Search for the cell housing the specified text and yield its (X, Y) center coordinate. 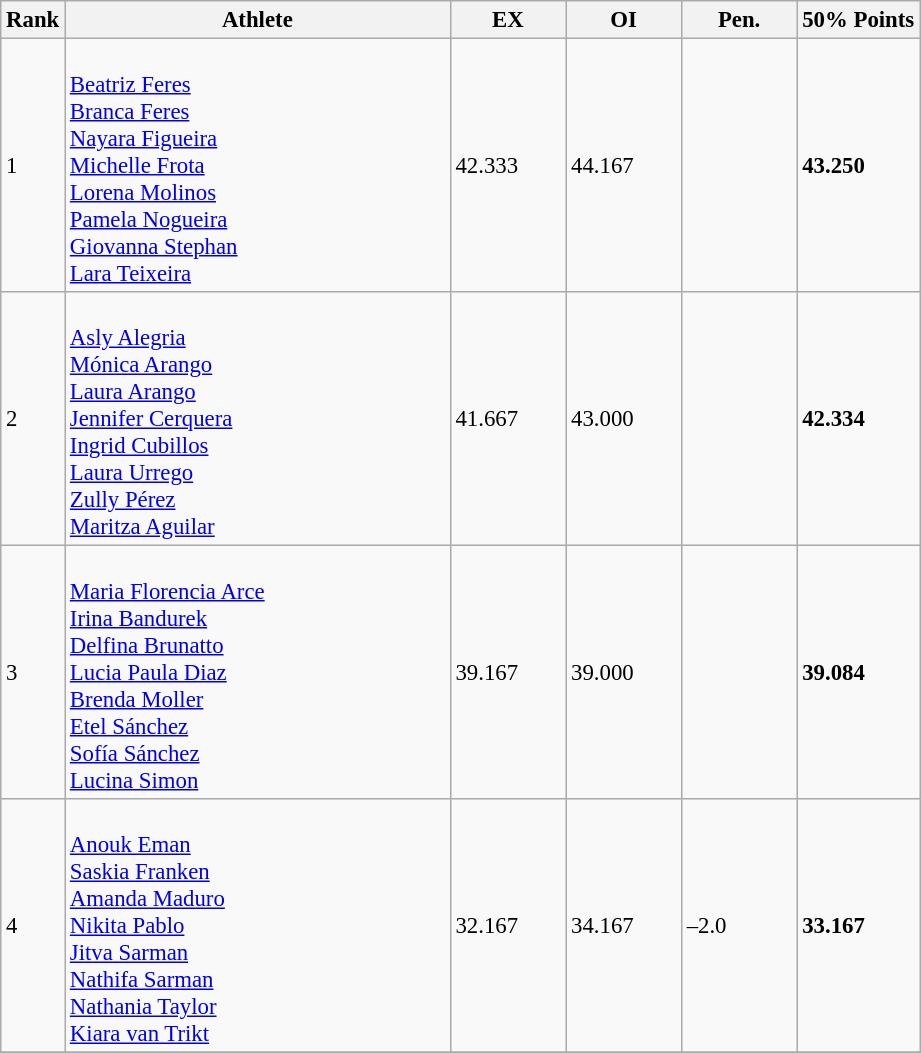
39.084 (858, 673)
Pen. (739, 20)
34.167 (624, 926)
41.667 (508, 419)
Athlete (258, 20)
39.167 (508, 673)
Beatriz FeresBranca FeresNayara FigueiraMichelle FrotaLorena MolinosPamela NogueiraGiovanna StephanLara Teixeira (258, 166)
42.334 (858, 419)
OI (624, 20)
EX (508, 20)
–2.0 (739, 926)
1 (33, 166)
50% Points (858, 20)
4 (33, 926)
Anouk EmanSaskia FrankenAmanda MaduroNikita PabloJitva SarmanNathifa SarmanNathania TaylorKiara van Trikt (258, 926)
3 (33, 673)
33.167 (858, 926)
43.250 (858, 166)
Asly AlegriaMónica ArangoLaura ArangoJennifer CerqueraIngrid CubillosLaura UrregoZully PérezMaritza Aguilar (258, 419)
32.167 (508, 926)
Maria Florencia ArceIrina BandurekDelfina BrunattoLucia Paula DiazBrenda MollerEtel SánchezSofía SánchezLucina Simon (258, 673)
39.000 (624, 673)
42.333 (508, 166)
Rank (33, 20)
43.000 (624, 419)
2 (33, 419)
44.167 (624, 166)
